Return the (X, Y) coordinate for the center point of the cell that contains the specified text.  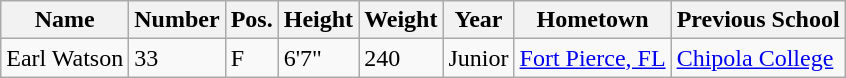
Height (318, 20)
Fort Pierce, FL (592, 58)
Earl Watson (65, 58)
Junior (478, 58)
6'7" (318, 58)
Pos. (252, 20)
33 (177, 58)
Year (478, 20)
F (252, 58)
Number (177, 20)
Hometown (592, 20)
240 (401, 58)
Chipola College (758, 58)
Weight (401, 20)
Previous School (758, 20)
Name (65, 20)
